Scan for the cell matching the given text and deliver its (x, y) coordinate at center. 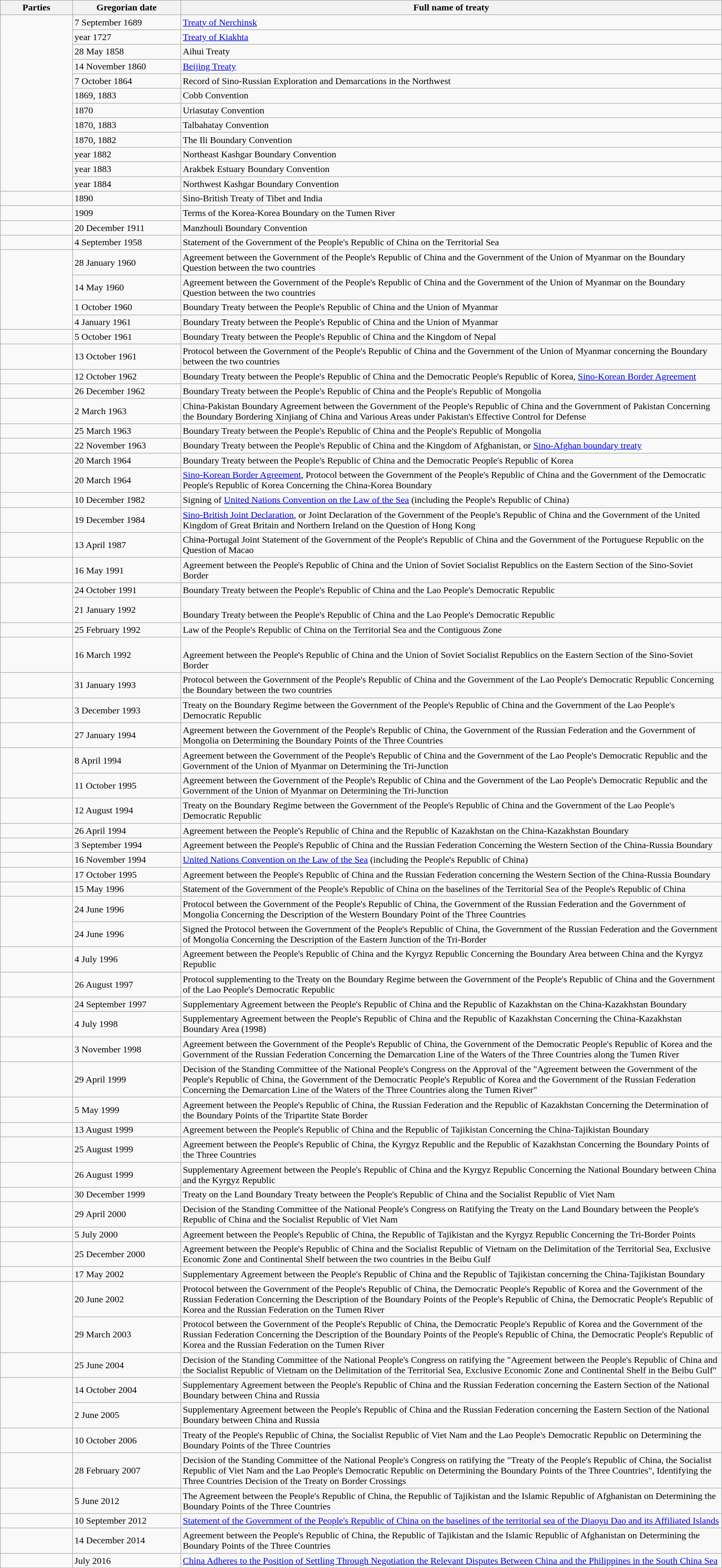
Cobb Convention (451, 96)
10 October 2006 (127, 1440)
26 August 1997 (127, 984)
1869, 1883 (127, 96)
Agreement between the People's Republic of China and the Russian Federation concerning the Western Section of the China-Russia Boundary (451, 875)
Statement of the Government of the People's Republic of China on the Territorial Sea (451, 243)
5 July 2000 (127, 1234)
5 June 2012 (127, 1501)
year 1884 (127, 184)
Treaty of Nerchinsk (451, 22)
26 August 1999 (127, 1175)
25 December 2000 (127, 1254)
4 September 1958 (127, 243)
25 June 2004 (127, 1365)
28 May 1858 (127, 52)
7 October 1864 (127, 81)
Supplementary Agreement between the People's Republic of China and the Republic of Kazakhstan on the China-Kazakhstan Boundary (451, 1004)
17 October 1995 (127, 875)
13 October 1961 (127, 356)
21 January 1992 (127, 610)
year 1727 (127, 37)
Talbahatay Convention (451, 125)
16 May 1991 (127, 570)
14 November 1860 (127, 66)
25 March 1963 (127, 431)
28 January 1960 (127, 262)
16 March 1992 (127, 655)
Manzhouli Boundary Convention (451, 228)
29 April 1999 (127, 1079)
2 March 1963 (127, 411)
China Adheres to the Position of Settling Through Negotiation the Relevant Disputes Between China and the Philippines in the South China Sea (451, 1561)
Agreement between the People's Republic of China and the Kyrgyz Republic Concerning the Boundary Area between China and the Kyrgyz Republic (451, 959)
Boundary Treaty between the People's Republic of China and the Kingdom of Afghanistan, or Sino-Afghan boundary treaty (451, 445)
15 May 1996 (127, 889)
Law of the People's Republic of China on the Territorial Sea and the Contiguous Zone (451, 630)
Boundary Treaty between the People's Republic of China and the Democratic People's Republic of Korea, Sino-Korean Border Agreement (451, 376)
31 January 1993 (127, 685)
13 August 1999 (127, 1130)
22 November 1963 (127, 445)
Supplementary Agreement between the People's Republic of China and the Republic of Tajikistan concerning the China-Tajikistan Boundary (451, 1274)
26 December 1962 (127, 391)
Northeast Kashgar Boundary Convention (451, 154)
Boundary Treaty between the People's Republic of China and the Democratic People's Republic of Korea (451, 460)
Treaty on the Land Boundary Treaty between the People's Republic of China and the Socialist Republic of Viet Nam (451, 1195)
30 December 1999 (127, 1195)
5 May 1999 (127, 1110)
Northwest Kashgar Boundary Convention (451, 184)
The Ili Boundary Convention (451, 140)
Agreement between the People's Republic of China and the Russian Federation Concerning the Western Section of the China-Russia Boundary (451, 845)
29 March 2003 (127, 1335)
Boundary Treaty between the People's Republic of China and the Kingdom of Nepal (451, 337)
16 November 1994 (127, 860)
Parties (36, 8)
4 January 1961 (127, 322)
Treaty of Kiakhta (451, 37)
1870 (127, 110)
3 September 1994 (127, 845)
Full name of treaty (451, 8)
5 October 1961 (127, 337)
Sino-British Treaty of Tibet and India (451, 199)
8 April 1994 (127, 760)
12 August 1994 (127, 811)
1 October 1960 (127, 307)
1870, 1882 (127, 140)
14 October 2004 (127, 1390)
1909 (127, 213)
Statement of the Government of the People's Republic of China on the baselines of the Territorial Sea of the People's Republic of China (451, 889)
24 October 1991 (127, 590)
United Nations Convention on the Law of the Sea (including the People's Republic of China) (451, 860)
2 June 2005 (127, 1415)
25 February 1992 (127, 630)
20 June 2002 (127, 1299)
Statement of the Government of the People's Republic of China on the baselines of the territorial sea of the Diaoyu Dao and its Affiliated Islands (451, 1521)
Agreement between the People's Republic of China and the Republic of Kazakhstan on the China-Kazakhstan Boundary (451, 830)
4 July 1998 (127, 1024)
25 August 1999 (127, 1149)
Aihui Treaty (451, 52)
3 November 1998 (127, 1049)
20 December 1911 (127, 228)
Agreement between the People's Republic of China, the Republic of Tajikistan and the Kyrgyz Republic Concerning the Tri-Border Points (451, 1234)
14 May 1960 (127, 288)
17 May 2002 (127, 1274)
24 September 1997 (127, 1004)
Supplementary Agreement between the People's Republic of China and the Republic of Kazakhstan Concerning the China-Kazakhstan Boundary Area (1998) (451, 1024)
29 April 2000 (127, 1215)
27 January 1994 (127, 735)
Terms of the Korea-Korea Boundary on the Tumen River (451, 213)
Signing of United Nations Convention on the Law of the Sea (including the People's Republic of China) (451, 500)
1870, 1883 (127, 125)
Gregorian date (127, 8)
7 September 1689 (127, 22)
Beijing Treaty (451, 66)
12 October 1962 (127, 376)
3 December 1993 (127, 710)
11 October 1995 (127, 785)
July 2016 (127, 1561)
13 April 1987 (127, 545)
Uriasutay Convention (451, 110)
Record of Sino-Russian Exploration and Demarcations in the Northwest (451, 81)
28 February 2007 (127, 1470)
4 July 1996 (127, 959)
Arakbek Estuary Boundary Convention (451, 169)
14 December 2014 (127, 1540)
year 1882 (127, 154)
19 December 1984 (127, 520)
year 1883 (127, 169)
26 April 1994 (127, 830)
10 September 2012 (127, 1521)
10 December 1982 (127, 500)
Agreement between the People's Republic of China and the Republic of Tajikistan Concerning the China-Tajikistan Boundary (451, 1130)
1890 (127, 199)
